Search for the cell housing the specified text and yield its (X, Y) center coordinate. 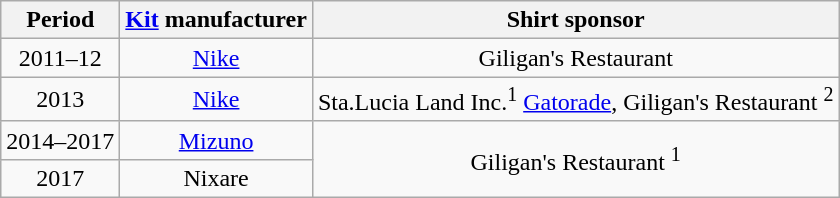
Period (60, 20)
2014–2017 (60, 140)
Giligan's Restaurant 1 (576, 159)
Shirt sponsor (576, 20)
Kit manufacturer (216, 20)
2011–12 (60, 58)
2013 (60, 100)
2017 (60, 178)
Nixare (216, 178)
Giligan's Restaurant (576, 58)
Sta.Lucia Land Inc.1 Gatorade, Giligan's Restaurant 2 (576, 100)
Mizuno (216, 140)
